For the text-containing cell, return its midpoint in (x, y) coordinate format. 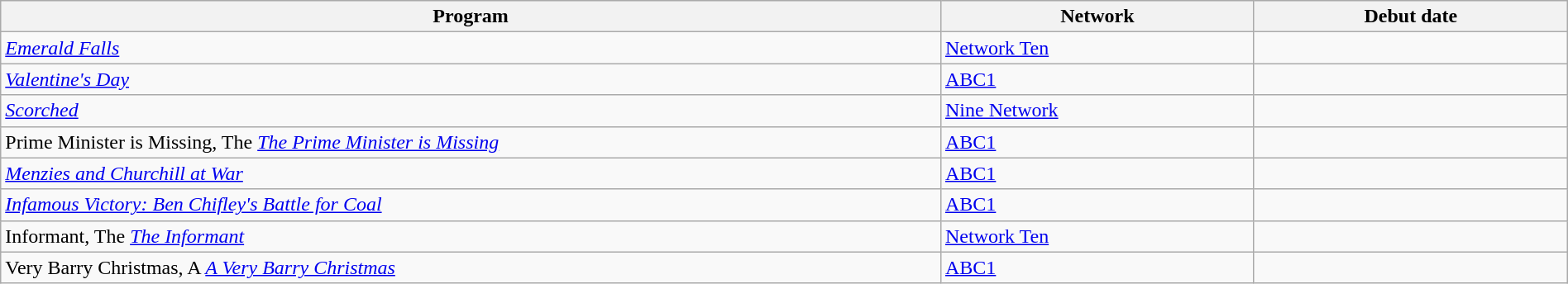
Debut date (1411, 17)
Valentine's Day (471, 79)
Informant, The The Informant (471, 236)
Infamous Victory: Ben Chifley's Battle for Coal (471, 205)
Very Barry Christmas, A A Very Barry Christmas (471, 267)
Menzies and Churchill at War (471, 173)
Emerald Falls (471, 48)
Scorched (471, 111)
Program (471, 17)
Prime Minister is Missing, The The Prime Minister is Missing (471, 142)
Network (1097, 17)
Nine Network (1097, 111)
